Identify which cell holds the provided text, then report its [x, y] central coordinate. 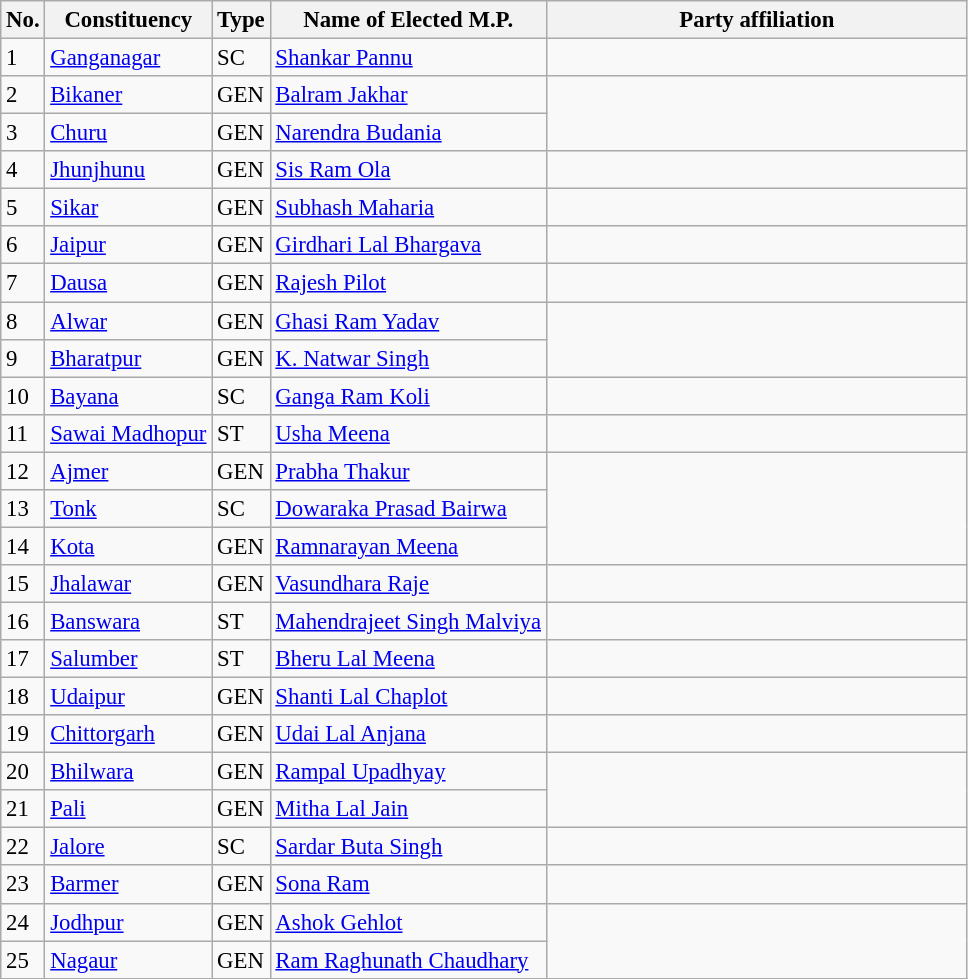
Ajmer [128, 471]
Subhash Maharia [408, 208]
Pali [128, 809]
Vasundhara Raje [408, 584]
Ganga Ram Koli [408, 396]
12 [23, 471]
15 [23, 584]
21 [23, 809]
Alwar [128, 321]
Sardar Buta Singh [408, 847]
Bikaner [128, 95]
24 [23, 922]
1 [23, 58]
17 [23, 659]
Barmer [128, 885]
K. Natwar Singh [408, 358]
Rajesh Pilot [408, 283]
Party affiliation [756, 20]
Ghasi Ram Yadav [408, 321]
13 [23, 509]
Ganganagar [128, 58]
23 [23, 885]
16 [23, 621]
5 [23, 208]
Tonk [128, 509]
Bheru Lal Meena [408, 659]
Kota [128, 546]
Banswara [128, 621]
25 [23, 960]
Jalore [128, 847]
Bhilwara [128, 772]
Churu [128, 133]
Jaipur [128, 245]
Balram Jakhar [408, 95]
Jhalawar [128, 584]
10 [23, 396]
Udai Lal Anjana [408, 734]
Udaipur [128, 697]
Rampal Upadhyay [408, 772]
Ashok Gehlot [408, 922]
Sikar [128, 208]
3 [23, 133]
Usha Meena [408, 433]
4 [23, 170]
Shanti Lal Chaplot [408, 697]
Ram Raghunath Chaudhary [408, 960]
18 [23, 697]
Constituency [128, 20]
Chittorgarh [128, 734]
Sis Ram Ola [408, 170]
Type [241, 20]
Salumber [128, 659]
No. [23, 20]
20 [23, 772]
Dausa [128, 283]
Nagaur [128, 960]
8 [23, 321]
6 [23, 245]
Shankar Pannu [408, 58]
Girdhari Lal Bhargava [408, 245]
Sona Ram [408, 885]
Narendra Budania [408, 133]
14 [23, 546]
22 [23, 847]
19 [23, 734]
Dowaraka Prasad Bairwa [408, 509]
Jodhpur [128, 922]
7 [23, 283]
Mitha Lal Jain [408, 809]
Prabha Thakur [408, 471]
2 [23, 95]
Name of Elected M.P. [408, 20]
Mahendrajeet Singh Malviya [408, 621]
Bharatpur [128, 358]
Jhunjhunu [128, 170]
11 [23, 433]
Bayana [128, 396]
9 [23, 358]
Ramnarayan Meena [408, 546]
Sawai Madhopur [128, 433]
